Locate the cell with the specified text and output its [x, y] center coordinate. 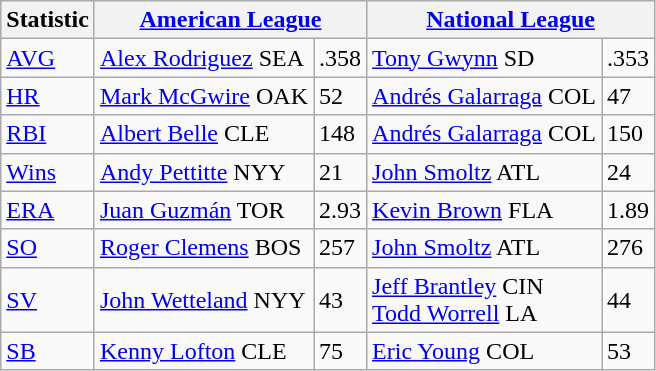
Tony Gwynn SD [484, 58]
53 [628, 351]
Jeff Brantley CINTodd Worrell LA [484, 300]
44 [628, 300]
52 [340, 96]
257 [340, 248]
Albert Belle CLE [204, 134]
.353 [628, 58]
43 [340, 300]
Alex Rodriguez SEA [204, 58]
Roger Clemens BOS [204, 248]
Juan Guzmán TOR [204, 210]
SO [48, 248]
National League [511, 20]
Andy Pettitte NYY [204, 172]
RBI [48, 134]
Eric Young COL [484, 351]
276 [628, 248]
.358 [340, 58]
American League [230, 20]
John Wetteland NYY [204, 300]
Statistic [48, 20]
24 [628, 172]
2.93 [340, 210]
148 [340, 134]
Mark McGwire OAK [204, 96]
AVG [48, 58]
75 [340, 351]
ERA [48, 210]
HR [48, 96]
1.89 [628, 210]
47 [628, 96]
Wins [48, 172]
Kenny Lofton CLE [204, 351]
SB [48, 351]
21 [340, 172]
150 [628, 134]
SV [48, 300]
Kevin Brown FLA [484, 210]
